Determine the [x, y] coordinate at the center of the cell enclosing the given text.  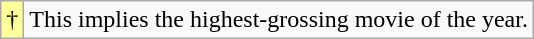
This implies the highest-grossing movie of the year. [279, 20]
† [12, 20]
